Detect which cell encompasses the target text, then output its (x, y) center coordinate. 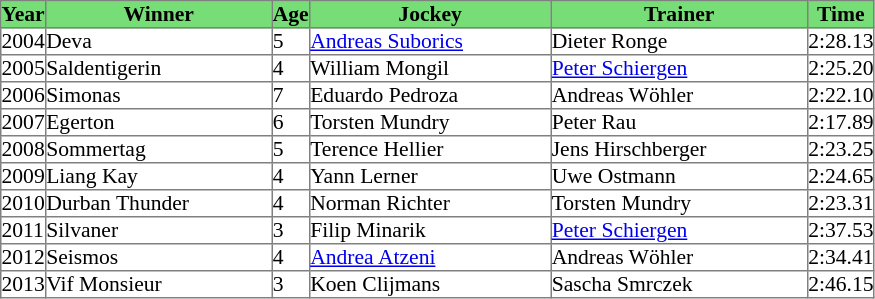
Peter Rau (679, 122)
2:34.41 (840, 258)
7 (290, 96)
Deva (158, 42)
Time (840, 14)
Year (24, 14)
Yann Lerner (430, 176)
2009 (24, 176)
2:46.15 (840, 284)
Terence Hellier (430, 150)
2004 (24, 42)
Andrea Atzeni (430, 258)
Egerton (158, 122)
Koen Clijmans (430, 284)
2:28.13 (840, 42)
Filip Minarik (430, 230)
Saldentigerin (158, 68)
Winner (158, 14)
Sommertag (158, 150)
2:37.53 (840, 230)
Uwe Ostmann (679, 176)
2:23.31 (840, 204)
2:22.10 (840, 96)
Trainer (679, 14)
Dieter Ronge (679, 42)
Eduardo Pedroza (430, 96)
Andreas Suborics (430, 42)
2:23.25 (840, 150)
Liang Kay (158, 176)
6 (290, 122)
2007 (24, 122)
Silvaner (158, 230)
2008 (24, 150)
William Mongil (430, 68)
2:24.65 (840, 176)
2010 (24, 204)
2011 (24, 230)
2012 (24, 258)
Vif Monsieur (158, 284)
2005 (24, 68)
2006 (24, 96)
Norman Richter (430, 204)
Age (290, 14)
2013 (24, 284)
Jockey (430, 14)
Sascha Smrczek (679, 284)
2:25.20 (840, 68)
Jens Hirschberger (679, 150)
2:17.89 (840, 122)
Durban Thunder (158, 204)
Seismos (158, 258)
Simonas (158, 96)
